For the text-containing cell, return its midpoint in [X, Y] coordinate format. 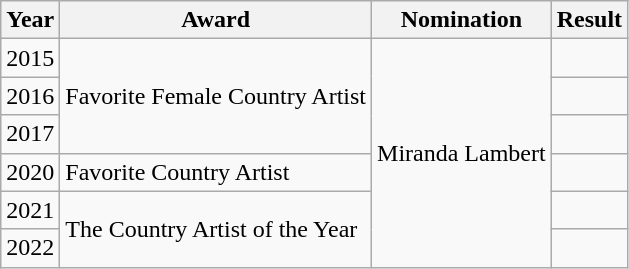
2022 [30, 248]
2016 [30, 96]
2021 [30, 210]
2020 [30, 172]
2015 [30, 58]
Result [589, 20]
The Country Artist of the Year [216, 229]
2017 [30, 134]
Award [216, 20]
Nomination [462, 20]
Year [30, 20]
Favorite Country Artist [216, 172]
Miranda Lambert [462, 153]
Favorite Female Country Artist [216, 96]
